Pinpoint the cell where the given text exists, returning its (X, Y) midpoint coordinate. 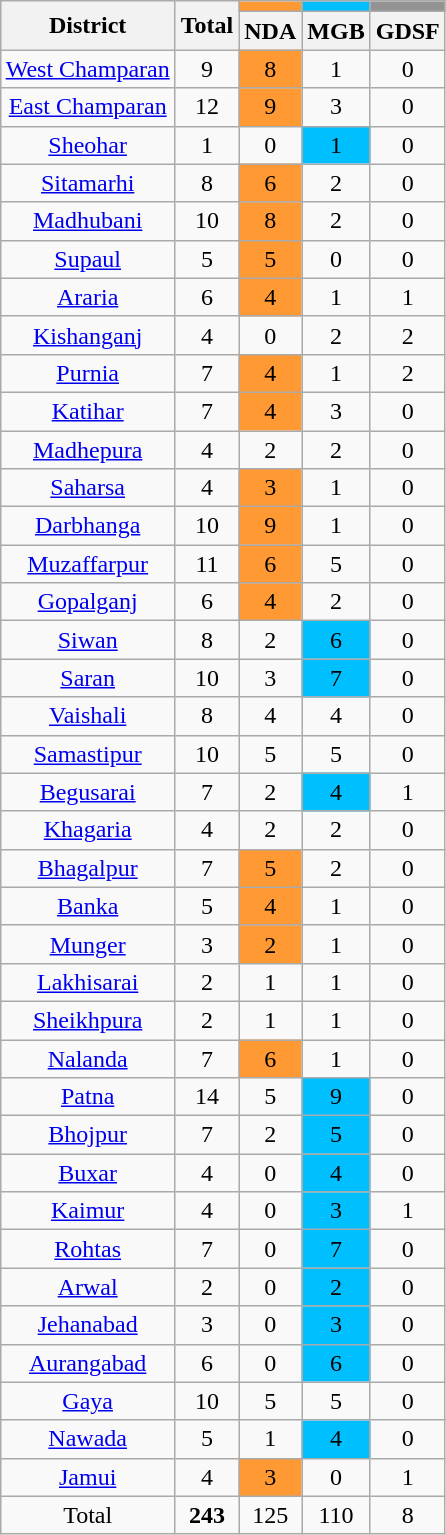
Kaimur (88, 1211)
West Champaran (88, 69)
Saharsa (88, 488)
14 (207, 1097)
Sitamarhi (88, 183)
East Champaran (88, 107)
Patna (88, 1097)
Supaul (88, 259)
Muzaffarpur (88, 564)
GDSF (408, 31)
Bhagalpur (88, 868)
Jamui (88, 1477)
Rohtas (88, 1249)
Madhepura (88, 449)
Bhojpur (88, 1135)
Kishanganj (88, 335)
Nawada (88, 1439)
Samastipur (88, 754)
110 (336, 1515)
125 (270, 1515)
Arwal (88, 1287)
Araria (88, 297)
Nalanda (88, 1059)
Saran (88, 678)
District (88, 26)
11 (207, 564)
Siwan (88, 640)
Banka (88, 906)
Katihar (88, 411)
Vaishali (88, 716)
Khagaria (88, 830)
Begusarai (88, 792)
12 (207, 107)
Purnia (88, 373)
Aurangabad (88, 1363)
243 (207, 1515)
Gaya (88, 1401)
Buxar (88, 1173)
Munger (88, 944)
MGB (336, 31)
Sheikhpura (88, 1020)
Gopalganj (88, 602)
Lakhisarai (88, 982)
NDA (270, 31)
Madhubani (88, 221)
Darbhanga (88, 526)
Jehanabad (88, 1325)
Sheohar (88, 145)
